Provide the [x, y] coordinate of the cell's center where the given text is located.  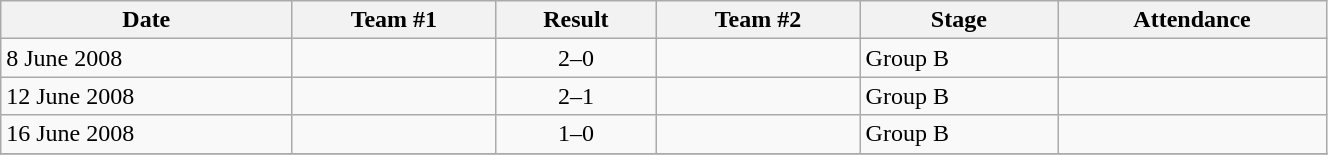
8 June 2008 [146, 58]
Result [576, 20]
Date [146, 20]
1–0 [576, 134]
Team #1 [394, 20]
12 June 2008 [146, 96]
Team #2 [758, 20]
Stage [959, 20]
2–0 [576, 58]
2–1 [576, 96]
16 June 2008 [146, 134]
Attendance [1192, 20]
